Extract the [x, y] coordinate from the center of the cell holding the provided text.  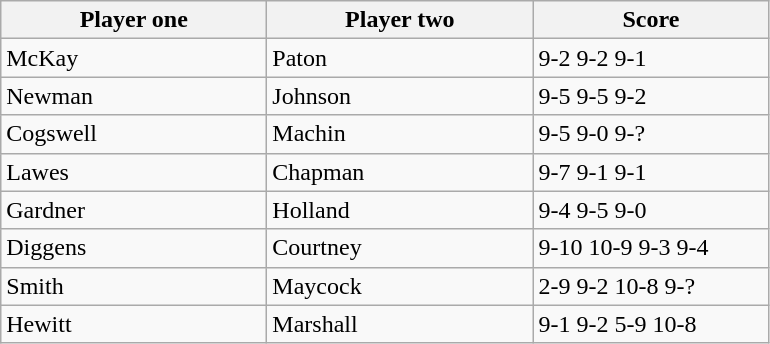
9-5 9-5 9-2 [651, 96]
9-10 10-9 9-3 9-4 [651, 248]
9-7 9-1 9-1 [651, 172]
Paton [400, 58]
Score [651, 20]
Machin [400, 134]
Johnson [400, 96]
Smith [134, 286]
Chapman [400, 172]
Cogswell [134, 134]
Holland [400, 210]
Courtney [400, 248]
Lawes [134, 172]
Player two [400, 20]
Maycock [400, 286]
Hewitt [134, 324]
Gardner [134, 210]
9-4 9-5 9-0 [651, 210]
9-5 9-0 9-? [651, 134]
2-9 9-2 10-8 9-? [651, 286]
9-2 9-2 9-1 [651, 58]
Marshall [400, 324]
Player one [134, 20]
Diggens [134, 248]
McKay [134, 58]
9-1 9-2 5-9 10-8 [651, 324]
Newman [134, 96]
